Detect which cell encompasses the target text, then output its [x, y] center coordinate. 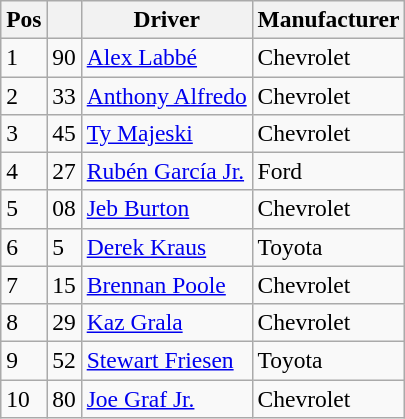
Ford [328, 171]
1 [24, 57]
10 [24, 398]
4 [24, 171]
Rubén García Jr. [166, 171]
9 [24, 360]
90 [64, 57]
8 [24, 322]
80 [64, 398]
52 [64, 360]
15 [64, 285]
Anthony Alfredo [166, 95]
08 [64, 209]
Stewart Friesen [166, 360]
Joe Graf Jr. [166, 398]
Brennan Poole [166, 285]
Ty Majeski [166, 133]
Manufacturer [328, 19]
Kaz Grala [166, 322]
29 [64, 322]
33 [64, 95]
27 [64, 171]
Derek Kraus [166, 247]
Pos [24, 19]
7 [24, 285]
45 [64, 133]
3 [24, 133]
2 [24, 95]
Alex Labbé [166, 57]
Driver [166, 19]
Jeb Burton [166, 209]
6 [24, 247]
